Capture the cell that displays the provided text and extract its [x, y] central coordinate. 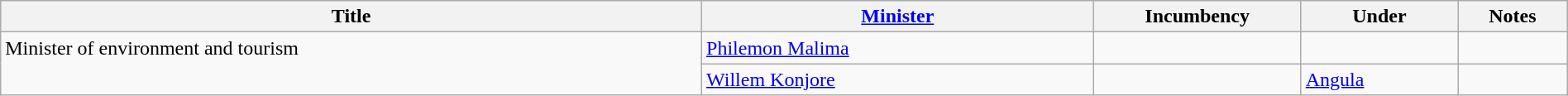
Notes [1513, 17]
Angula [1379, 79]
Willem Konjore [898, 79]
Minister [898, 17]
Title [351, 17]
Minister of environment and tourism [351, 64]
Incumbency [1198, 17]
Philemon Malima [898, 48]
Under [1379, 17]
